For the text-containing cell, return its midpoint in [X, Y] coordinate format. 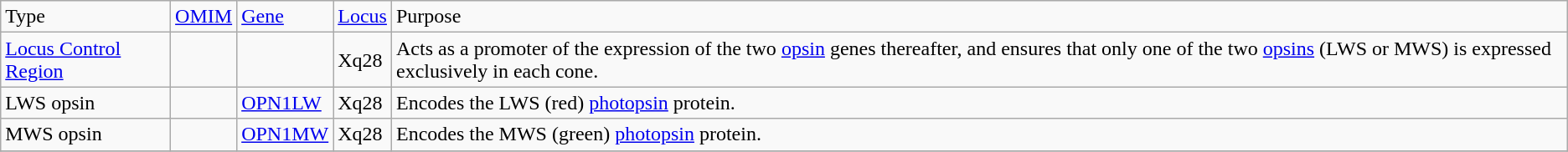
Type [85, 17]
LWS opsin [85, 103]
Gene [285, 17]
Encodes the MWS (green) photopsin protein. [979, 134]
OPN1LW [285, 103]
Locus Control Region [85, 60]
OMIM [204, 17]
Purpose [979, 17]
Locus [363, 17]
MWS opsin [85, 134]
OPN1MW [285, 134]
Encodes the LWS (red) photopsin protein. [979, 103]
